Detect which cell encompasses the target text, then output its [x, y] center coordinate. 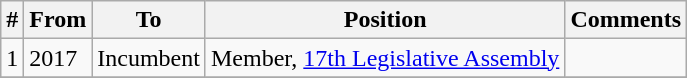
# [12, 20]
From [58, 20]
Member, 17th Legislative Assembly [384, 58]
Incumbent [149, 58]
To [149, 20]
Position [384, 20]
Comments [626, 20]
1 [12, 58]
2017 [58, 58]
